Locate the cell with the specified text and output its (x, y) center coordinate. 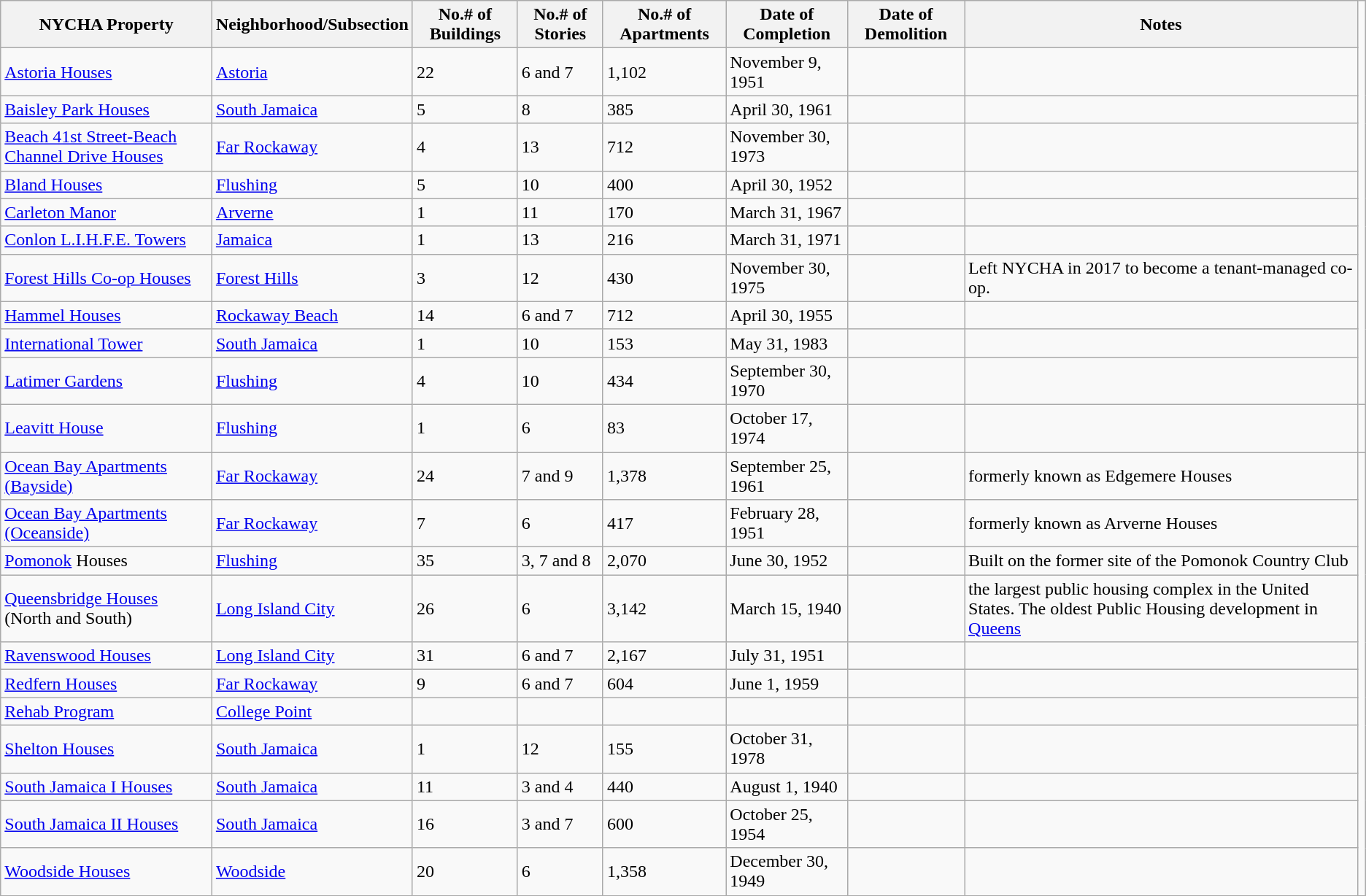
February 28, 1951 (787, 524)
November 9, 1951 (787, 72)
Astoria Houses (107, 72)
March 31, 1967 (787, 212)
Rehab Program (107, 711)
Pomonok Houses (107, 561)
170 (664, 212)
South Jamaica I Houses (107, 787)
August 1, 1940 (787, 787)
14 (465, 315)
October 31, 1978 (787, 749)
9 (465, 684)
Carleton Manor (107, 212)
3 and 7 (560, 824)
formerly known as Edgemere Houses (1162, 476)
November 30, 1973 (787, 147)
2,070 (664, 561)
20 (465, 871)
35 (465, 561)
Forest Hills Co-op Houses (107, 277)
Arverne (312, 212)
formerly known as Arverne Houses (1162, 524)
Latimer Gardens (107, 381)
400 (664, 185)
2,167 (664, 656)
7 and 9 (560, 476)
March 15, 1940 (787, 609)
December 30, 1949 (787, 871)
3 and 4 (560, 787)
155 (664, 749)
83 (664, 428)
Redfern Houses (107, 684)
216 (664, 240)
Beach 41st Street-Beach Channel Drive Houses (107, 147)
Notes (1162, 25)
Jamaica (312, 240)
Woodside (312, 871)
Shelton Houses (107, 749)
Ocean Bay Apartments (Oceanside) (107, 524)
April 30, 1952 (787, 185)
417 (664, 524)
153 (664, 343)
Woodside Houses (107, 871)
Left NYCHA in 2017 to become a tenant-managed co-op. (1162, 277)
Date of Demolition (906, 25)
April 30, 1961 (787, 109)
1,358 (664, 871)
31 (465, 656)
604 (664, 684)
Leavitt House (107, 428)
Hammel Houses (107, 315)
22 (465, 72)
the largest public housing complex in the United States. The oldest Public Housing development in Queens (1162, 609)
385 (664, 109)
June 1, 1959 (787, 684)
Astoria (312, 72)
No.# of Buildings (465, 25)
Ravenswood Houses (107, 656)
Conlon L.I.H.F.E. Towers (107, 240)
July 31, 1951 (787, 656)
7 (465, 524)
Ocean Bay Apartments (Bayside) (107, 476)
1,102 (664, 72)
NYCHA Property (107, 25)
Neighborhood/Subsection (312, 25)
16 (465, 824)
South Jamaica II Houses (107, 824)
October 17, 1974 (787, 428)
April 30, 1955 (787, 315)
434 (664, 381)
No.# of Apartments (664, 25)
26 (465, 609)
College Point (312, 711)
No.# of Stories (560, 25)
June 30, 1952 (787, 561)
600 (664, 824)
3 (465, 277)
September 25, 1961 (787, 476)
Built on the former site of the Pomonok Country Club (1162, 561)
March 31, 1971 (787, 240)
1,378 (664, 476)
3,142 (664, 609)
8 (560, 109)
International Tower (107, 343)
3, 7 and 8 (560, 561)
September 30, 1970 (787, 381)
November 30, 1975 (787, 277)
430 (664, 277)
Baisley Park Houses (107, 109)
May 31, 1983 (787, 343)
Bland Houses (107, 185)
Forest Hills (312, 277)
Date of Completion (787, 25)
24 (465, 476)
October 25, 1954 (787, 824)
440 (664, 787)
Rockaway Beach (312, 315)
Queensbridge Houses (North and South) (107, 609)
